From the cell containing the given text, extract its center point as (X, Y) coordinate. 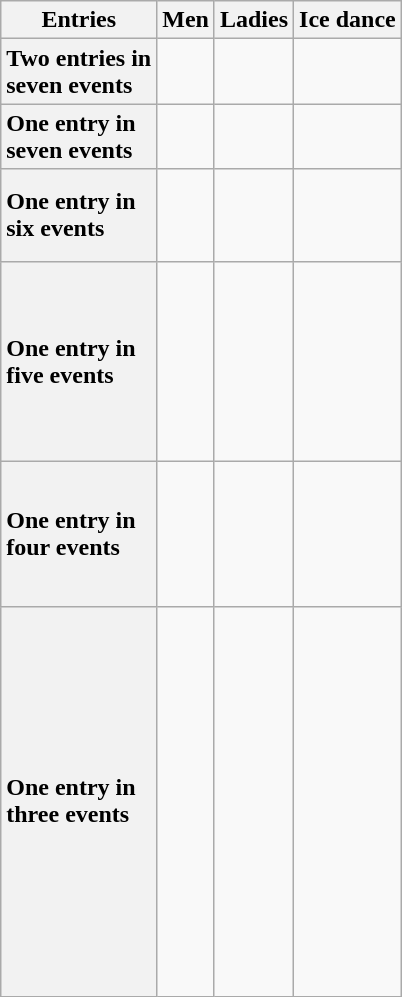
One entry inthree events (79, 802)
Men (186, 20)
One entry infive events (79, 361)
Ice dance (348, 20)
One entry inseven events (79, 136)
Two entries inseven events (79, 72)
One entry insix events (79, 215)
Entries (79, 20)
One entry infour events (79, 534)
Ladies (254, 20)
